Capture the cell that displays the provided text and extract its [x, y] central coordinate. 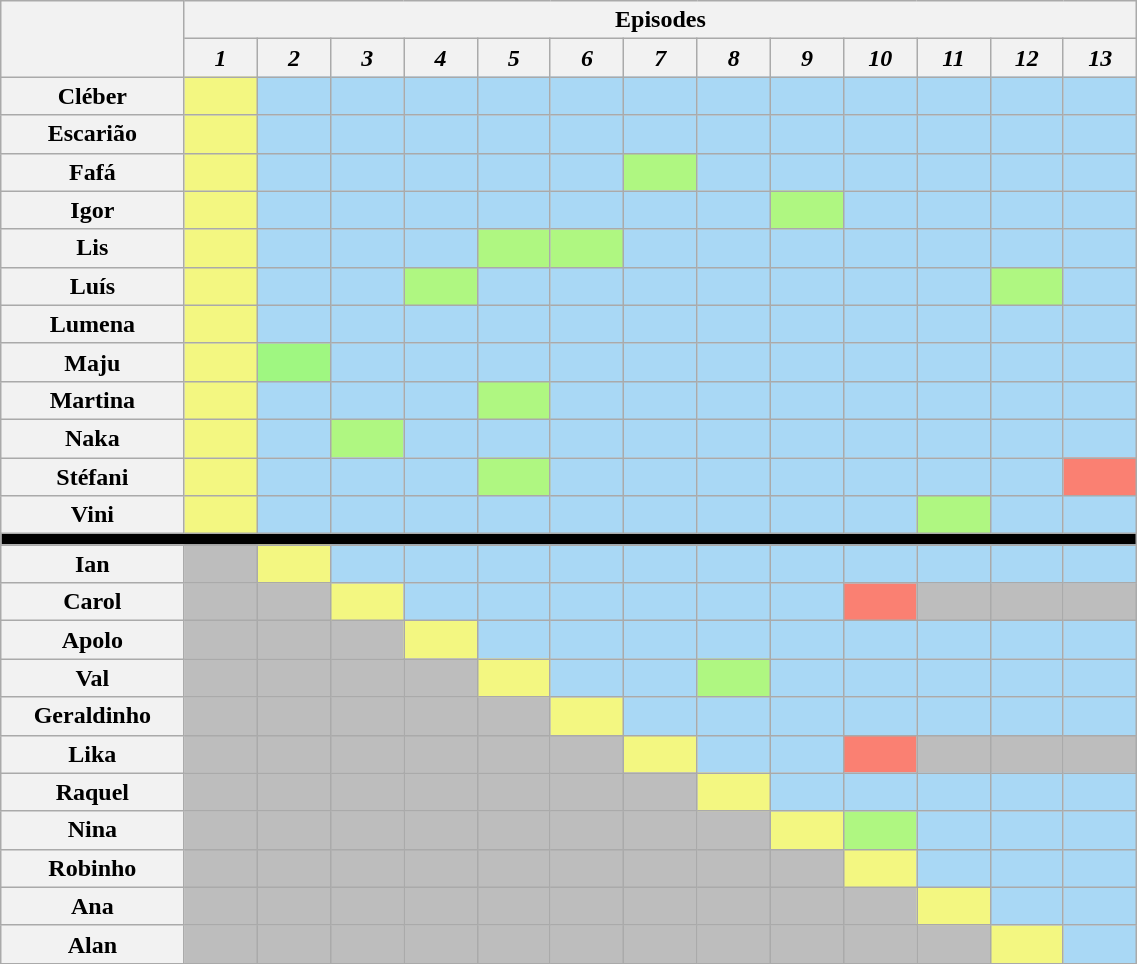
Carol [92, 602]
Raquel [92, 792]
Geraldinho [92, 716]
Lis [92, 248]
Luís [92, 286]
Alan [92, 944]
11 [954, 58]
10 [880, 58]
1 [220, 58]
Maju [92, 362]
Robinho [92, 868]
2 [294, 58]
Lumena [92, 324]
8 [734, 58]
12 [1026, 58]
9 [806, 58]
Lika [92, 754]
Stéfani [92, 477]
Cléber [92, 96]
Nina [92, 830]
Martina [92, 400]
4 [440, 58]
5 [514, 58]
Apolo [92, 640]
Vini [92, 515]
Naka [92, 438]
Ana [92, 906]
Episodes [660, 20]
13 [1100, 58]
Igor [92, 210]
Escarião [92, 134]
Val [92, 678]
Fafá [92, 172]
Ian [92, 564]
7 [660, 58]
3 [368, 58]
6 [586, 58]
